Identify which cell holds the provided text, then report its [X, Y] central coordinate. 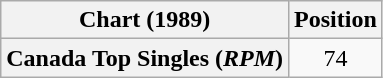
Chart (1989) [145, 20]
Position [336, 20]
Canada Top Singles (RPM) [145, 58]
74 [336, 58]
